Locate the cell with the specified text and output its [x, y] center coordinate. 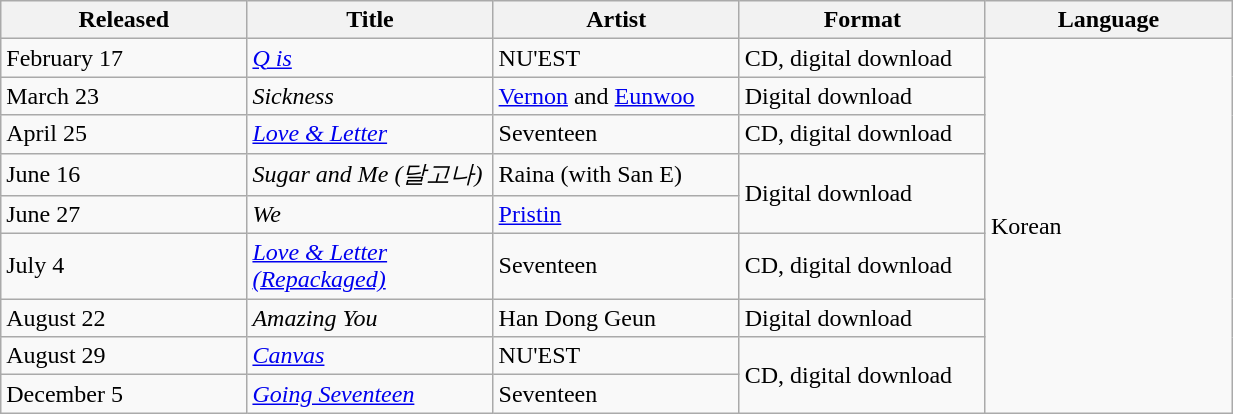
Released [124, 20]
Canvas [370, 356]
Love & Letter [370, 134]
Title [370, 20]
Vernon and Eunwoo [616, 96]
March 23 [124, 96]
December 5 [124, 394]
Love & Letter (Repackaged) [370, 266]
Language [1108, 20]
Format [862, 20]
Pristin [616, 215]
Sugar and Me (달고나) [370, 174]
Raina (with San E) [616, 174]
Q is [370, 58]
August 29 [124, 356]
Han Dong Geun [616, 318]
We [370, 215]
Amazing You [370, 318]
August 22 [124, 318]
June 27 [124, 215]
February 17 [124, 58]
Sickness [370, 96]
April 25 [124, 134]
Artist [616, 20]
Going Seventeen [370, 394]
Korean [1108, 226]
June 16 [124, 174]
July 4 [124, 266]
